Return (x, y) of the center of cell containing provided text 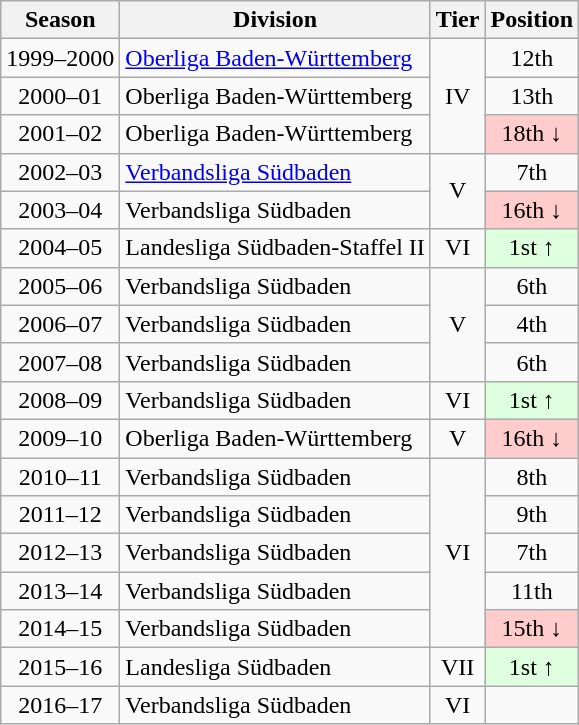
4th (532, 324)
2015–16 (60, 667)
11th (532, 591)
1999–2000 (60, 58)
Position (532, 20)
2016–17 (60, 705)
2008–09 (60, 400)
2014–15 (60, 629)
2006–07 (60, 324)
13th (532, 96)
2007–08 (60, 362)
Landesliga Südbaden-Staffel II (276, 248)
2013–14 (60, 591)
2011–12 (60, 515)
15th ↓ (532, 629)
2000–01 (60, 96)
VII (458, 667)
2003–04 (60, 210)
8th (532, 477)
2002–03 (60, 172)
2012–13 (60, 553)
2009–10 (60, 438)
2010–11 (60, 477)
Division (276, 20)
2004–05 (60, 248)
IV (458, 96)
2001–02 (60, 134)
Season (60, 20)
12th (532, 58)
Landesliga Südbaden (276, 667)
9th (532, 515)
2005–06 (60, 286)
18th ↓ (532, 134)
Tier (458, 20)
